For the text-containing cell, return its midpoint in (x, y) coordinate format. 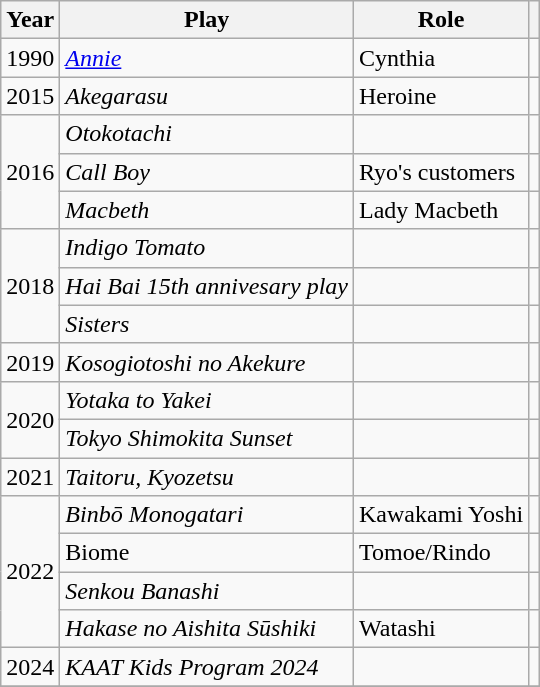
Indigo Tomato (207, 248)
2024 (30, 667)
Role (442, 20)
Cynthia (442, 58)
Tokyo Shimokita Sunset (207, 438)
Annie (207, 58)
2020 (30, 419)
Akegarasu (207, 96)
Tomoe/Rindo (442, 553)
Play (207, 20)
Macbeth (207, 210)
Hai Bai 15th annivesary play (207, 286)
2018 (30, 286)
KAAT Kids Program 2024 (207, 667)
Year (30, 20)
Kawakami Yoshi (442, 515)
2019 (30, 362)
Watashi (442, 629)
Call Boy (207, 172)
Lady Macbeth (442, 210)
Biome (207, 553)
Hakase no Aishita Sūshiki (207, 629)
Kosogiotoshi no Akekure (207, 362)
Senkou Banashi (207, 591)
Ryo's customers (442, 172)
Taitoru, Kyozetsu (207, 477)
Binbō Monogatari (207, 515)
Yotaka to Yakei (207, 400)
Otokotachi (207, 134)
2021 (30, 477)
2022 (30, 572)
2015 (30, 96)
1990 (30, 58)
2016 (30, 172)
Sisters (207, 324)
Heroine (442, 96)
